Extract the (X, Y) coordinate from the center of the cell holding the provided text.  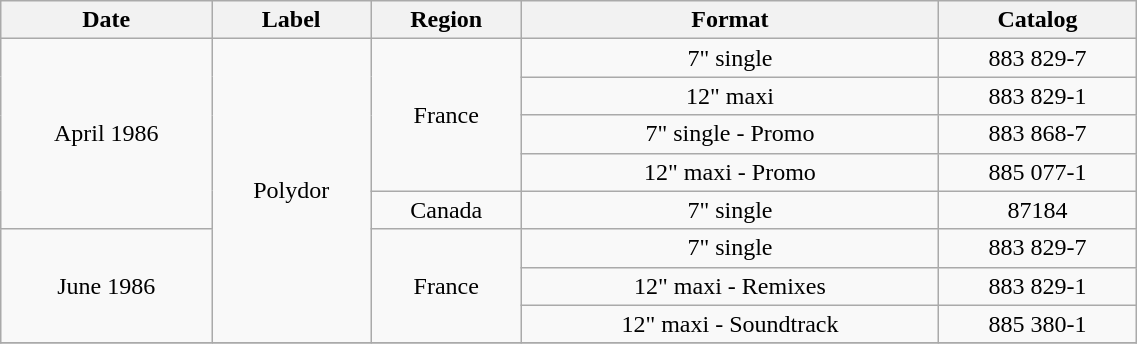
Format (730, 20)
Catalog (1038, 20)
885 077-1 (1038, 172)
Canada (446, 210)
12" maxi - Soundtrack (730, 324)
Date (106, 20)
June 1986 (106, 286)
April 1986 (106, 134)
12" maxi - Promo (730, 172)
12" maxi - Remixes (730, 286)
7" single - Promo (730, 134)
12" maxi (730, 96)
87184 (1038, 210)
883 868-7 (1038, 134)
Label (292, 20)
Polydor (292, 191)
Region (446, 20)
885 380-1 (1038, 324)
